Return the [X, Y] coordinate for the center point of the cell that contains the specified text.  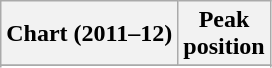
Peakposition [224, 34]
Chart (2011–12) [90, 34]
